Pinpoint the cell where the given text exists, returning its (x, y) midpoint coordinate. 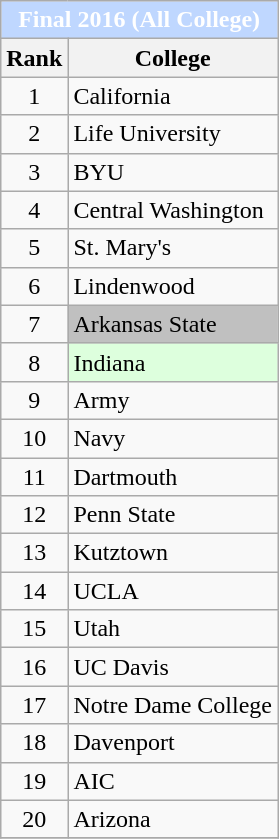
5 (34, 248)
10 (34, 438)
UC Davis (173, 667)
20 (34, 819)
Penn State (173, 515)
BYU (173, 172)
Army (173, 400)
Life University (173, 134)
16 (34, 667)
Utah (173, 629)
Final 2016 (All College) (140, 20)
18 (34, 743)
9 (34, 400)
3 (34, 172)
17 (34, 705)
California (173, 96)
Kutztown (173, 553)
Rank (34, 58)
14 (34, 591)
Navy (173, 438)
12 (34, 515)
Indiana (173, 362)
8 (34, 362)
Lindenwood (173, 286)
Dartmouth (173, 477)
1 (34, 96)
4 (34, 210)
13 (34, 553)
7 (34, 324)
Notre Dame College (173, 705)
College (173, 58)
19 (34, 781)
Arkansas State (173, 324)
Central Washington (173, 210)
AIC (173, 781)
St. Mary's (173, 248)
UCLA (173, 591)
2 (34, 134)
Arizona (173, 819)
Davenport (173, 743)
15 (34, 629)
11 (34, 477)
6 (34, 286)
